Extract the (X, Y) coordinate from the center of the cell holding the provided text.  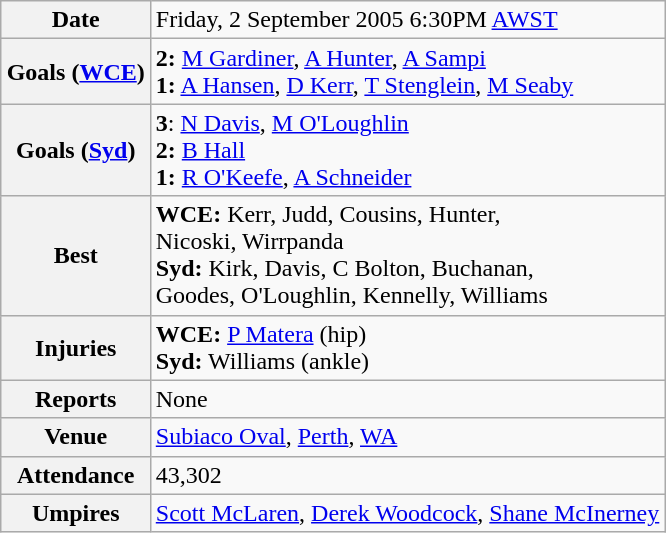
43,302 (408, 475)
Goals (WCE) (76, 72)
WCE: Kerr, Judd, Cousins, Hunter,Nicoski, WirrpandaSyd: Kirk, Davis, C Bolton, Buchanan,Goodes, O'Loughlin, Kennelly, Williams (408, 256)
Reports (76, 399)
Date (76, 20)
Attendance (76, 475)
Scott McLaren, Derek Woodcock, Shane McInerney (408, 513)
WCE: P Matera (hip)Syd: Williams (ankle) (408, 348)
Best (76, 256)
Friday, 2 September 2005 6:30PM AWST (408, 20)
Goals (Syd) (76, 150)
Injuries (76, 348)
2: M Gardiner, A Hunter, A Sampi1: A Hansen, D Kerr, T Stenglein, M Seaby (408, 72)
Subiaco Oval, Perth, WA (408, 437)
Umpires (76, 513)
None (408, 399)
Venue (76, 437)
3: N Davis, M O'Loughlin2: B Hall1: R O'Keefe, A Schneider (408, 150)
